Scan for the cell matching the given text and deliver its (x, y) coordinate at center. 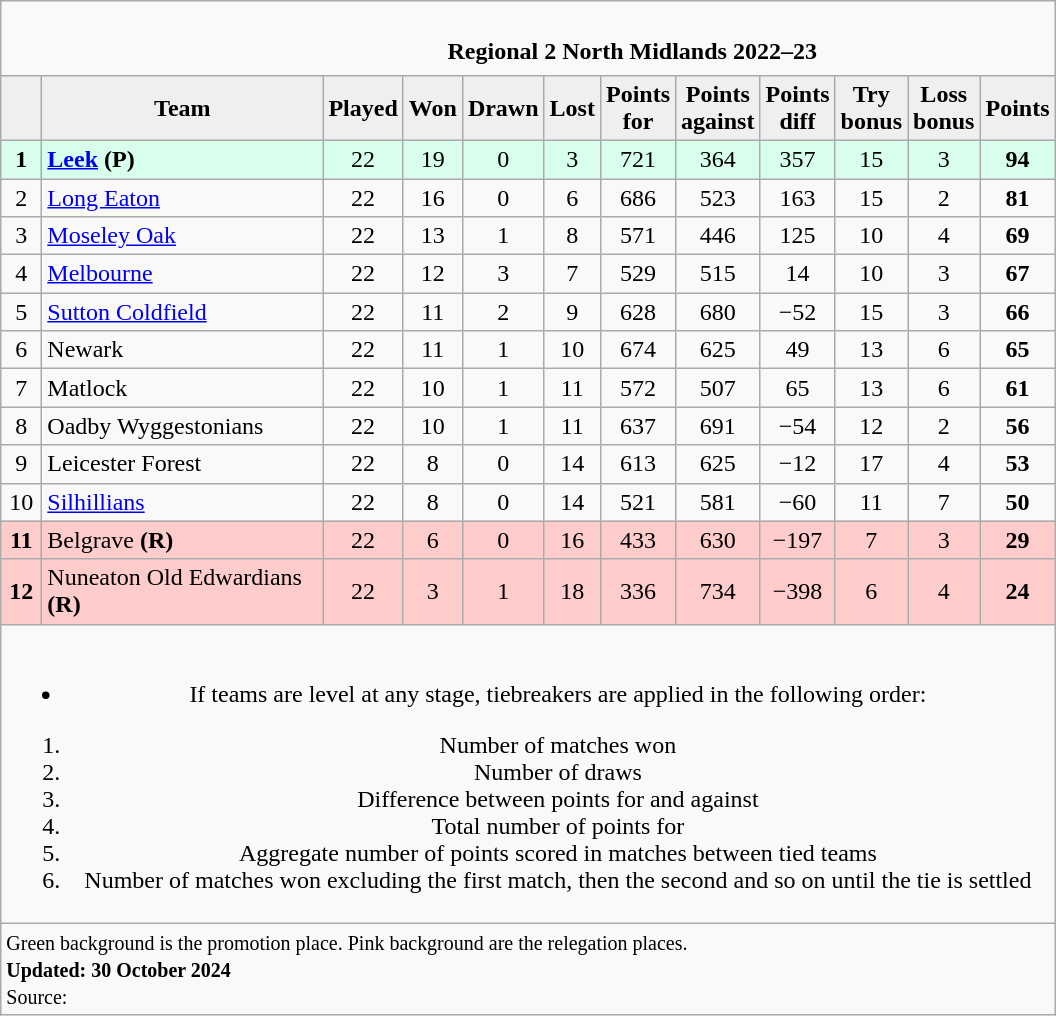
66 (1018, 312)
5 (22, 312)
691 (718, 426)
49 (798, 350)
Oadby Wyggestonians (182, 426)
Drawn (503, 108)
357 (798, 159)
Matlock (182, 388)
515 (718, 274)
336 (638, 592)
125 (798, 236)
24 (1018, 592)
630 (718, 540)
Leicester Forest (182, 464)
521 (638, 502)
69 (1018, 236)
Belgrave (R) (182, 540)
−197 (798, 540)
507 (718, 388)
61 (1018, 388)
571 (638, 236)
686 (638, 197)
Green background is the promotion place. Pink background are the relegation places.Updated: 30 October 2024 Source: (528, 969)
18 (572, 592)
Melbourne (182, 274)
572 (638, 388)
Leek (P) (182, 159)
680 (718, 312)
Loss bonus (944, 108)
Sutton Coldfield (182, 312)
−60 (798, 502)
Points against (718, 108)
364 (718, 159)
Team (182, 108)
163 (798, 197)
Points for (638, 108)
Silhillians (182, 502)
17 (871, 464)
Played (363, 108)
674 (638, 350)
581 (718, 502)
Try bonus (871, 108)
Points (1018, 108)
446 (718, 236)
Nuneaton Old Edwardians (R) (182, 592)
29 (1018, 540)
637 (638, 426)
529 (638, 274)
Won (432, 108)
628 (638, 312)
Long Eaton (182, 197)
523 (718, 197)
50 (1018, 502)
−12 (798, 464)
81 (1018, 197)
Moseley Oak (182, 236)
734 (718, 592)
56 (1018, 426)
−54 (798, 426)
Points diff (798, 108)
19 (432, 159)
Lost (572, 108)
53 (1018, 464)
613 (638, 464)
433 (638, 540)
94 (1018, 159)
−52 (798, 312)
Newark (182, 350)
−398 (798, 592)
67 (1018, 274)
721 (638, 159)
